Detect which cell encompasses the target text, then output its (x, y) center coordinate. 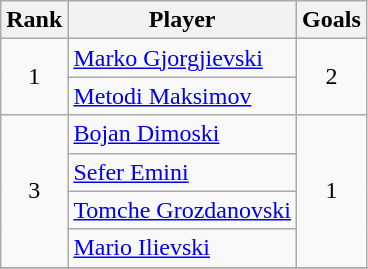
Tomche Grozdanovski (182, 210)
3 (34, 191)
Marko Gjorgjievski (182, 58)
Goals (332, 20)
2 (332, 77)
Bojan Dimoski (182, 134)
Player (182, 20)
Rank (34, 20)
Mario Ilievski (182, 248)
Sefer Emini (182, 172)
Metodi Maksimov (182, 96)
